For the text-containing cell, return its midpoint in (x, y) coordinate format. 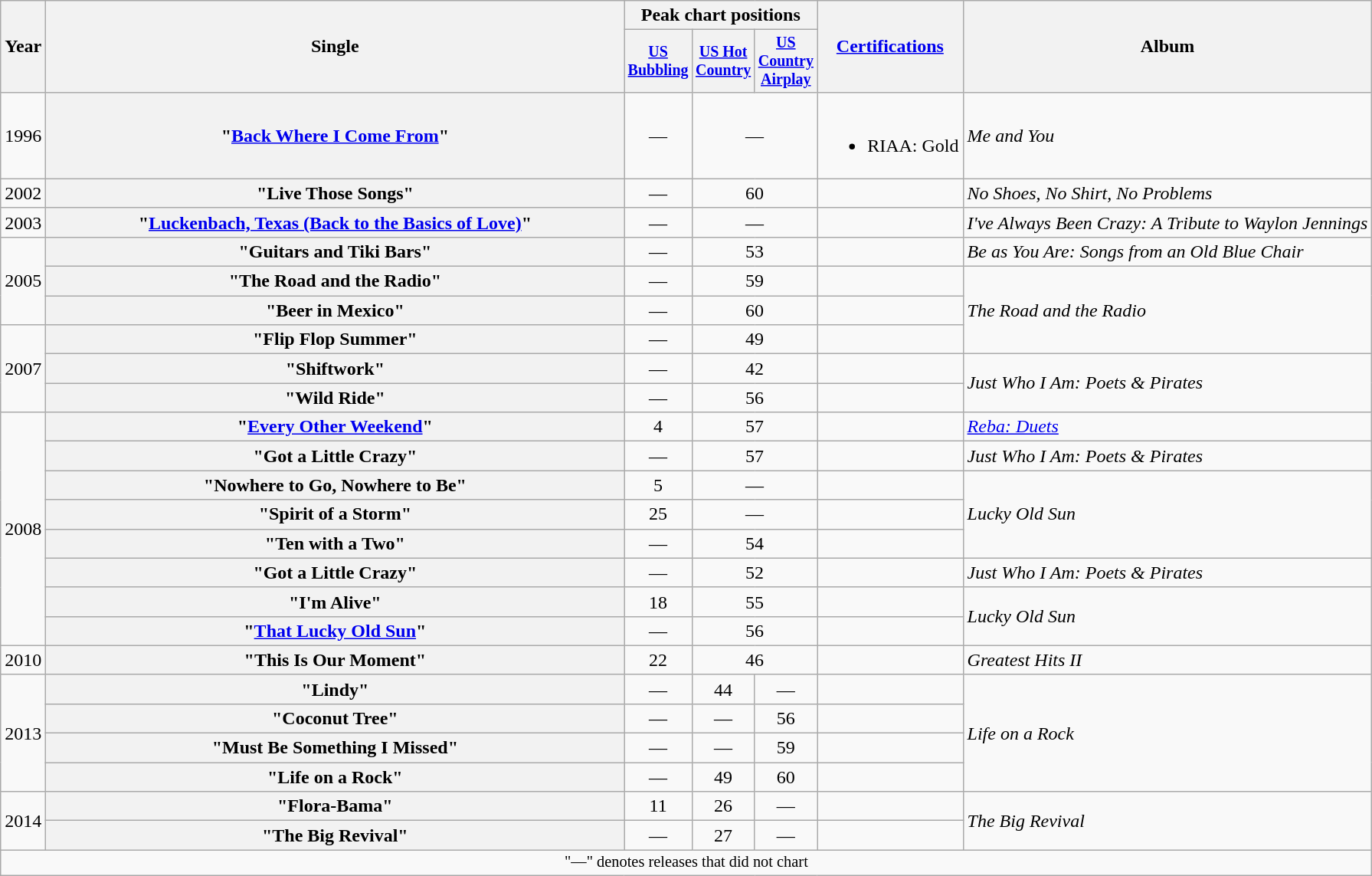
4 (658, 427)
Single (336, 47)
"Must Be Something I Missed" (336, 748)
Me and You (1167, 135)
"Live Those Songs" (336, 193)
The Road and the Radio (1167, 310)
"Ten with a Two" (336, 543)
"Coconut Tree" (336, 718)
2008 (23, 529)
42 (754, 369)
"Beer in Mexico" (336, 310)
Life on a Rock (1167, 733)
Certifications (890, 47)
46 (754, 660)
"Wild Ride" (336, 398)
44 (723, 689)
2005 (23, 281)
2002 (23, 193)
"The Big Revival" (336, 835)
"Shiftwork" (336, 369)
I've Always Been Crazy: A Tribute to Waylon Jennings (1167, 222)
53 (754, 251)
5 (658, 485)
27 (723, 835)
"Nowhere to Go, Nowhere to Be" (336, 485)
"Every Other Weekend" (336, 427)
18 (658, 602)
RIAA: Gold (890, 135)
52 (754, 573)
1996 (23, 135)
"The Road and the Radio" (336, 281)
US Bubbling (658, 61)
"This Is Our Moment" (336, 660)
54 (754, 543)
"Lindy" (336, 689)
2014 (23, 821)
"I'm Alive" (336, 602)
2007 (23, 369)
"Back Where I Come From" (336, 135)
Greatest Hits II (1167, 660)
11 (658, 806)
"Life on a Rock" (336, 777)
"Guitars and Tiki Bars" (336, 251)
"Flora-Bama" (336, 806)
"That Lucky Old Sun" (336, 631)
The Big Revival (1167, 821)
22 (658, 660)
No Shoes, No Shirt, No Problems (1167, 193)
2013 (23, 733)
Album (1167, 47)
US Hot Country (723, 61)
55 (754, 602)
"Luckenbach, Texas (Back to the Basics of Love)" (336, 222)
25 (658, 514)
Reba: Duets (1167, 427)
26 (723, 806)
Peak chart positions (721, 15)
US Country Airplay (786, 61)
2010 (23, 660)
"Flip Flop Summer" (336, 340)
"—" denotes releases that did not chart (686, 863)
Year (23, 47)
2003 (23, 222)
"Spirit of a Storm" (336, 514)
Be as You Are: Songs from an Old Blue Chair (1167, 251)
